Extract the [x, y] coordinate from the center of the cell holding the provided text.  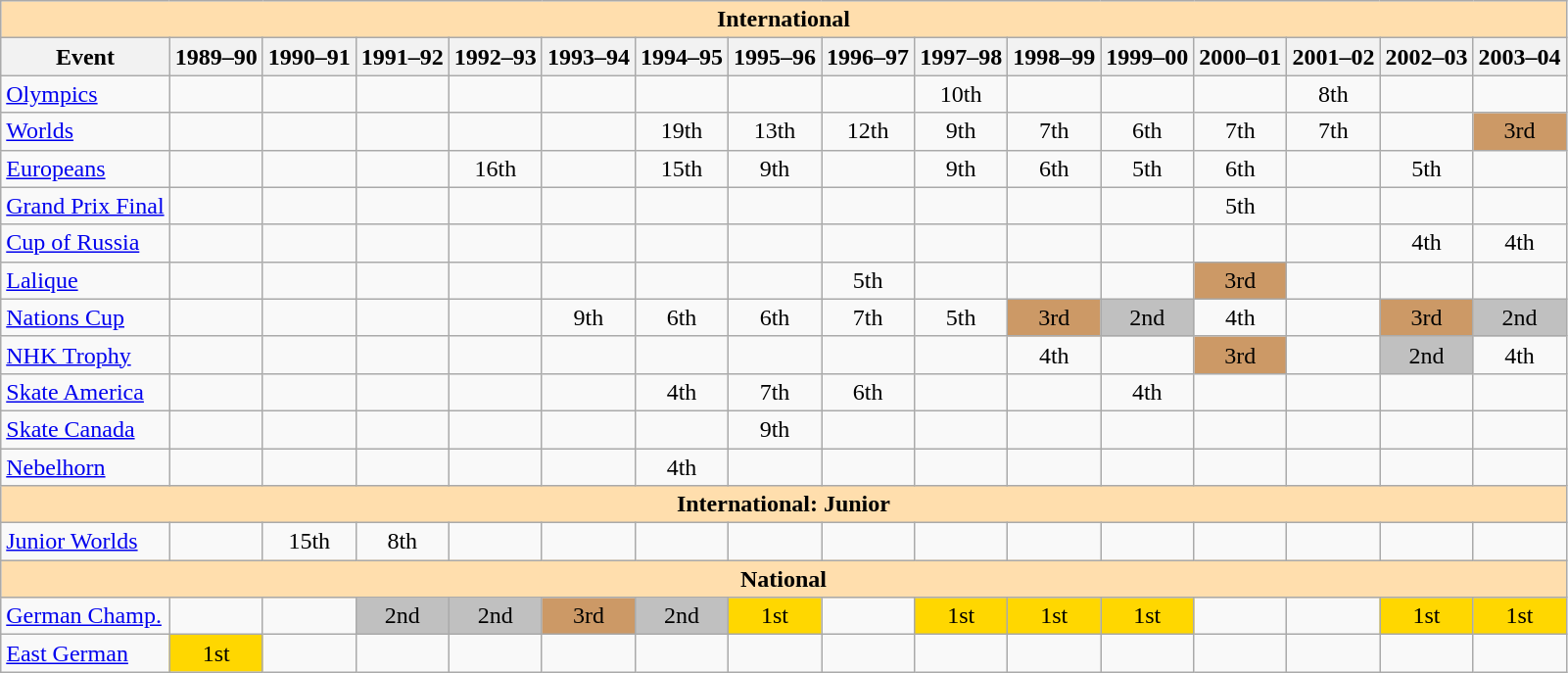
Nations Cup [85, 317]
Junior Worlds [85, 542]
Event [85, 57]
National [784, 579]
1996–97 [868, 57]
Skate Canada [85, 429]
1990–91 [309, 57]
East German [85, 653]
16th [496, 168]
2003–04 [1520, 57]
1999–00 [1148, 57]
1992–93 [496, 57]
Cup of Russia [85, 243]
1995–96 [776, 57]
International: Junior [784, 505]
German Champ. [85, 616]
1998–99 [1054, 57]
19th [682, 131]
2000–01 [1240, 57]
1993–94 [588, 57]
Grand Prix Final [85, 206]
1994–95 [682, 57]
International [784, 20]
Olympics [85, 94]
1991–92 [402, 57]
2002–03 [1426, 57]
1989–90 [215, 57]
12th [868, 131]
Europeans [85, 168]
Nebelhorn [85, 467]
2001–02 [1334, 57]
Skate America [85, 392]
13th [776, 131]
Worlds [85, 131]
NHK Trophy [85, 355]
10th [962, 94]
1997–98 [962, 57]
Lalique [85, 280]
